Return (X, Y) of the center of cell containing provided text 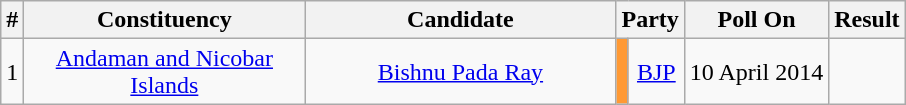
Constituency (164, 20)
# (12, 20)
Poll On (756, 20)
10 April 2014 (756, 72)
1 (12, 72)
Andaman and Nicobar Islands (164, 72)
Party (650, 20)
Candidate (460, 20)
BJP (656, 72)
Bishnu Pada Ray (460, 72)
Result (867, 20)
